Extract the (X, Y) coordinate from the center of the cell holding the provided text.  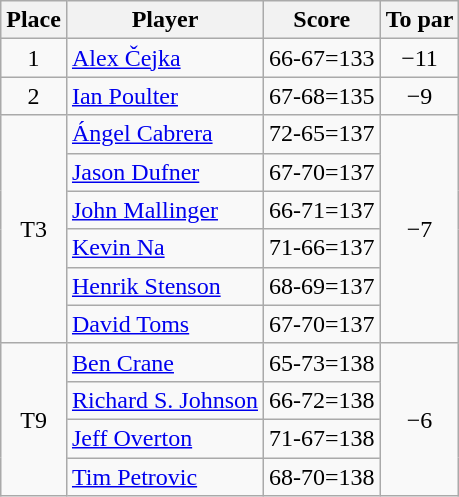
Richard S. Johnson (164, 400)
Ian Poulter (164, 96)
65-73=138 (322, 362)
Tim Petrovic (164, 477)
Alex Čejka (164, 58)
Score (322, 20)
72-65=137 (322, 134)
68-70=138 (322, 477)
Jason Dufner (164, 172)
1 (34, 58)
Jeff Overton (164, 438)
67-68=135 (322, 96)
−9 (420, 96)
Ángel Cabrera (164, 134)
T9 (34, 419)
T3 (34, 229)
66-71=137 (322, 210)
David Toms (164, 324)
66-72=138 (322, 400)
John Mallinger (164, 210)
To par (420, 20)
71-67=138 (322, 438)
Place (34, 20)
Ben Crane (164, 362)
71-66=137 (322, 248)
−11 (420, 58)
Henrik Stenson (164, 286)
66-67=133 (322, 58)
Kevin Na (164, 248)
Player (164, 20)
−7 (420, 229)
−6 (420, 419)
2 (34, 96)
68-69=137 (322, 286)
